Find where the given text appears and provide that cell's center as [x, y] coordinate. 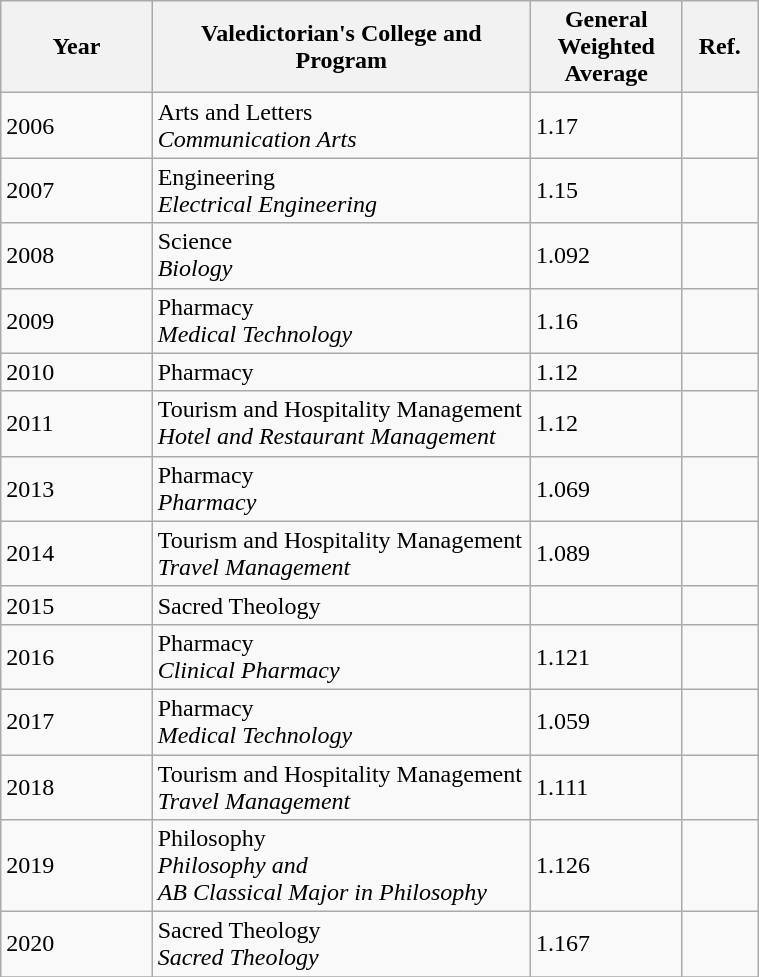
2008 [76, 256]
Pharmacy Pharmacy [341, 488]
1.16 [606, 320]
Year [76, 47]
1.059 [606, 722]
Valedictorian's College and Program [341, 47]
1.15 [606, 190]
2007 [76, 190]
2016 [76, 656]
2018 [76, 786]
2011 [76, 424]
Pharmacy [341, 372]
Tourism and Hospitality Management Hotel and Restaurant Management [341, 424]
Engineering Electrical Engineering [341, 190]
1.111 [606, 786]
2006 [76, 126]
Arts and Letters Communication Arts [341, 126]
Ref. [720, 47]
2015 [76, 605]
1.167 [606, 944]
Philosophy Philosophy and AB Classical Major in Philosophy [341, 866]
Sacred Theology [341, 605]
2010 [76, 372]
Sacred Theology Sacred Theology [341, 944]
2009 [76, 320]
1.121 [606, 656]
Pharmacy Clinical Pharmacy [341, 656]
1.092 [606, 256]
General Weighted Average [606, 47]
2014 [76, 554]
1.17 [606, 126]
Science Biology [341, 256]
1.126 [606, 866]
1.089 [606, 554]
2020 [76, 944]
2013 [76, 488]
2017 [76, 722]
2019 [76, 866]
1.069 [606, 488]
